Locate the cell with the specified text and output its [X, Y] center coordinate. 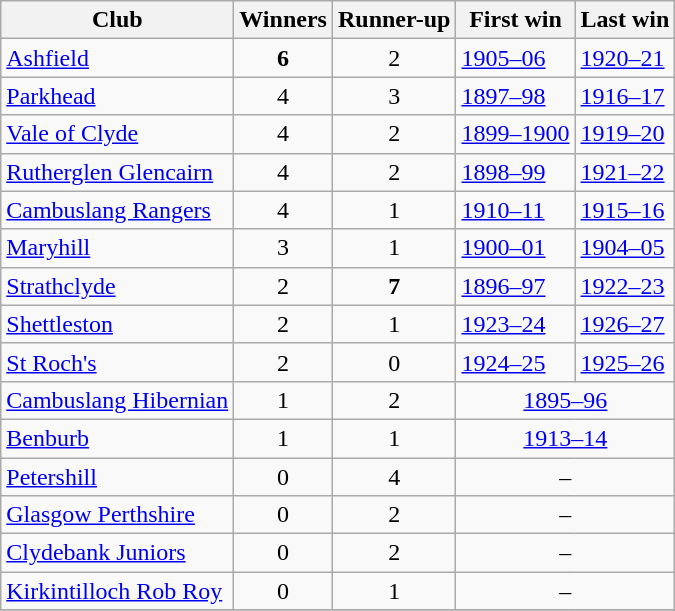
Last win [625, 20]
Ashfield [118, 58]
Cambuslang Hibernian [118, 400]
Strathclyde [118, 286]
1922–23 [625, 286]
1915–16 [625, 210]
1896–97 [516, 286]
Glasgow Perthshire [118, 515]
Parkhead [118, 96]
Vale of Clyde [118, 134]
1904–05 [625, 248]
1897–98 [516, 96]
1900–01 [516, 248]
1905–06 [516, 58]
1923–24 [516, 324]
Benburb [118, 438]
1898–99 [516, 172]
6 [284, 58]
7 [394, 286]
1913–14 [566, 438]
Rutherglen Glencairn [118, 172]
1899–1900 [516, 134]
Kirkintilloch Rob Roy [118, 591]
Club [118, 20]
Runner-up [394, 20]
1895–96 [566, 400]
1919–20 [625, 134]
1920–21 [625, 58]
Winners [284, 20]
1926–27 [625, 324]
First win [516, 20]
1924–25 [516, 362]
1921–22 [625, 172]
1925–26 [625, 362]
St Roch's [118, 362]
Petershill [118, 477]
Cambuslang Rangers [118, 210]
Shettleston [118, 324]
1916–17 [625, 96]
Maryhill [118, 248]
1910–11 [516, 210]
Clydebank Juniors [118, 553]
